Capture the cell that displays the provided text and extract its [X, Y] central coordinate. 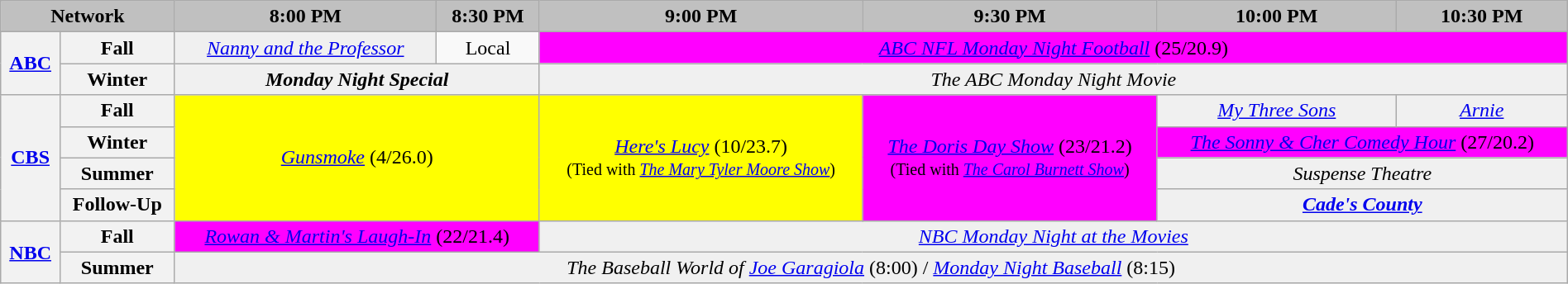
10:00 PM [1277, 17]
10:30 PM [1482, 17]
Rowan & Martin's Laugh-In (22/21.4) [357, 236]
Gunsmoke (4/26.0) [357, 158]
Here's Lucy (10/23.7)(Tied with The Mary Tyler Moore Show) [701, 158]
Arnie [1482, 111]
Cade's County [1362, 205]
9:00 PM [701, 17]
My Three Sons [1277, 111]
NBC Monday Night at the Movies [1054, 236]
ABC NFL Monday Night Football (25/20.9) [1054, 48]
8:30 PM [488, 17]
The Doris Day Show (23/21.2)(Tied with The Carol Burnett Show) [1010, 158]
Nanny and the Professor [306, 48]
The Sonny & Cher Comedy Hour (27/20.2) [1362, 142]
9:30 PM [1010, 17]
8:00 PM [306, 17]
Local [488, 48]
Suspense Theatre [1362, 173]
Follow-Up [117, 205]
NBC [31, 252]
Monday Night Special [357, 79]
Network [88, 17]
The Baseball World of Joe Garagiola (8:00) / Monday Night Baseball (8:15) [871, 267]
ABC [31, 64]
CBS [31, 158]
The ABC Monday Night Movie [1054, 79]
